Detect which cell encompasses the target text, then output its (X, Y) center coordinate. 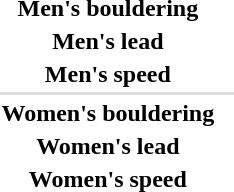
Men's speed (108, 74)
Women's lead (108, 146)
Men's lead (108, 41)
Women's bouldering (108, 113)
